Search for the cell housing the specified text and yield its (x, y) center coordinate. 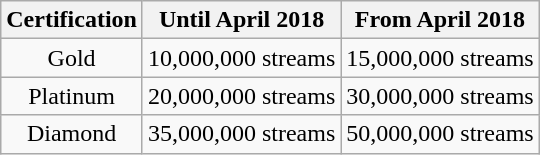
Until April 2018 (241, 20)
From April 2018 (440, 20)
Certification (72, 20)
Diamond (72, 134)
Gold (72, 58)
20,000,000 streams (241, 96)
Platinum (72, 96)
50,000,000 streams (440, 134)
15,000,000 streams (440, 58)
30,000,000 streams (440, 96)
35,000,000 streams (241, 134)
10,000,000 streams (241, 58)
